Output the (X, Y) coordinate of the center of the cell containing the given text.  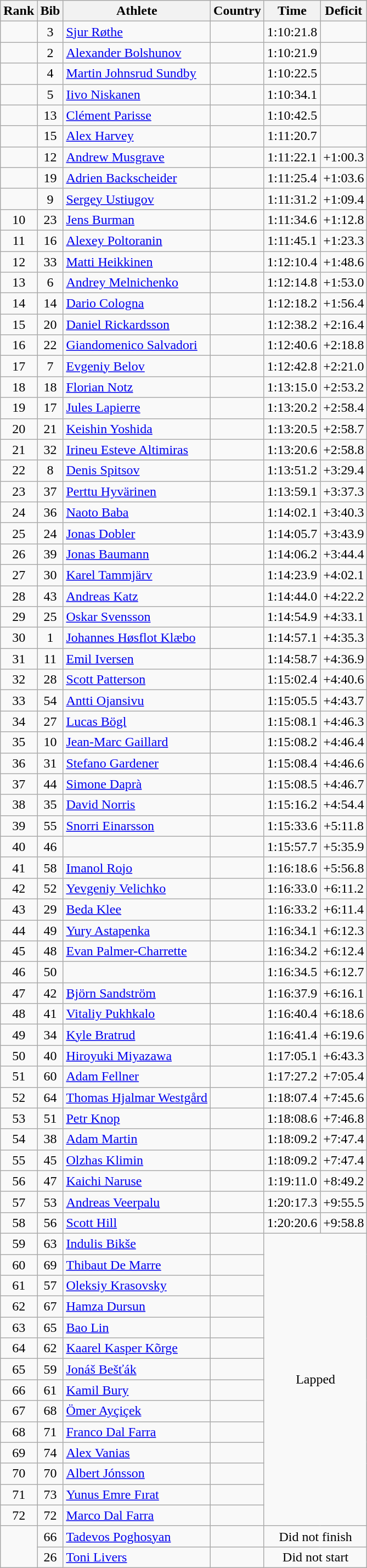
Olzhas Klimin (137, 1160)
Toni Livers (137, 1557)
+9:58.8 (343, 1223)
+1:09.4 (343, 199)
+7:45.6 (343, 1097)
+1:48.6 (343, 262)
+7:05.4 (343, 1077)
73 (50, 1494)
Time (292, 11)
Sjur Røthe (137, 32)
+6:12.3 (343, 931)
+6:16.1 (343, 993)
+6:43.3 (343, 1056)
1:16:18.6 (292, 867)
+3:43.9 (343, 533)
+5:56.8 (343, 867)
1:14:54.9 (292, 617)
1:12:14.8 (292, 283)
+4:43.7 (343, 701)
Did not start (315, 1557)
1:15:08.4 (292, 763)
Franco Dal Farra (137, 1432)
Lapped (315, 1379)
Antti Ojansivu (137, 701)
+6:11.2 (343, 888)
1:14:02.1 (292, 512)
1:14:06.2 (292, 554)
Vitaliy Pukhkalo (137, 1014)
1:19:11.0 (292, 1181)
Keishin Yoshida (137, 429)
Snorri Einarsson (137, 826)
+2:58.4 (343, 408)
Lucas Bögl (137, 721)
1:12:40.6 (292, 345)
Jonas Dobler (137, 533)
Oleksiy Krasovsky (137, 1286)
Perttu Hyvärinen (137, 491)
Sergey Ustiugov (137, 199)
1:13:59.1 (292, 491)
1:10:21.8 (292, 32)
Country (238, 11)
Athlete (137, 11)
1:15:08.1 (292, 721)
Jules Lapierre (137, 408)
1:12:38.2 (292, 324)
1:13:20.5 (292, 429)
Thibaut De Marre (137, 1264)
1:11:22.1 (292, 157)
Jens Burman (137, 220)
1:16:41.4 (292, 1035)
1:16:34.2 (292, 951)
1:15:16.2 (292, 805)
1:16:34.5 (292, 972)
+2:18.8 (343, 345)
Simone Daprà (137, 784)
1:14:44.0 (292, 596)
Hamza Dursun (137, 1307)
Daniel Rickardsson (137, 324)
Tadevos Poghosyan (137, 1536)
+4:02.1 (343, 575)
1:12:18.2 (292, 304)
Kamil Bury (137, 1390)
+1:56.4 (343, 304)
+5:35.9 (343, 847)
Stefano Gardener (137, 763)
Andrey Melnichenko (137, 283)
Marco Dal Farra (137, 1515)
1:10:34.1 (292, 94)
1:20:17.3 (292, 1202)
1:17:27.2 (292, 1077)
Irineu Esteve Altimiras (137, 450)
+1:12.8 (343, 220)
Emil Iversen (137, 659)
Beda Klee (137, 909)
Evgeniy Belov (137, 366)
+2:53.2 (343, 387)
1:13:20.6 (292, 450)
1:14:57.1 (292, 638)
+6:18.6 (343, 1014)
Jonáš Bešťák (137, 1369)
Björn Sandström (137, 993)
5 (50, 94)
+6:19.6 (343, 1035)
1:10:22.5 (292, 74)
+4:54.4 (343, 805)
+4:46.4 (343, 742)
1:18:08.6 (292, 1118)
Kaarel Kasper Kõrge (137, 1348)
1:17:05.1 (292, 1056)
Florian Notz (137, 387)
Karel Tammjärv (137, 575)
+1:23.3 (343, 240)
Bao Lin (137, 1328)
+3:44.4 (343, 554)
Alexander Bolshunov (137, 53)
+9:55.5 (343, 1202)
3 (50, 32)
7 (50, 366)
Ömer Ayçiçek (137, 1411)
+4:22.2 (343, 596)
+2:58.8 (343, 450)
1:12:42.8 (292, 366)
9 (50, 199)
+3:40.3 (343, 512)
+6:11.4 (343, 909)
Adrien Backscheider (137, 178)
Oskar Svensson (137, 617)
Did not finish (315, 1536)
+7:46.8 (343, 1118)
Adam Fellner (137, 1077)
Andreas Veerpalu (137, 1202)
+4:46.3 (343, 721)
Kaichi Naruse (137, 1181)
4 (50, 74)
1:15:02.4 (292, 680)
+4:46.6 (343, 763)
Alex Vanias (137, 1453)
+3:29.4 (343, 471)
1:10:42.5 (292, 115)
Alexey Poltoranin (137, 240)
+5:11.8 (343, 826)
1:11:20.7 (292, 136)
1:15:57.7 (292, 847)
Andreas Katz (137, 596)
+2:16.4 (343, 324)
1:20:20.6 (292, 1223)
1:11:25.4 (292, 178)
1:15:33.6 (292, 826)
Clément Parisse (137, 115)
1:13:20.2 (292, 408)
Evan Palmer-Charrette (137, 951)
Kyle Bratrud (137, 1035)
1:11:31.2 (292, 199)
Petr Knop (137, 1118)
1:18:07.4 (292, 1097)
1:15:05.5 (292, 701)
Deficit (343, 11)
Scott Hill (137, 1223)
1:11:34.6 (292, 220)
Adam Martin (137, 1139)
Jonas Baumann (137, 554)
Imanol Rojo (137, 867)
Scott Patterson (137, 680)
+4:40.6 (343, 680)
Yunus Emre Fırat (137, 1494)
Martin Johnsrud Sundby (137, 74)
David Norris (137, 805)
Rank (19, 11)
Indulis Bikše (137, 1244)
1:14:23.9 (292, 575)
+1:53.0 (343, 283)
Albert Jónsson (137, 1474)
Denis Spitsov (137, 471)
+6:12.4 (343, 951)
1:14:58.7 (292, 659)
1:10:21.9 (292, 53)
1:11:45.1 (292, 240)
+3:37.3 (343, 491)
Hiroyuki Miyazawa (137, 1056)
+4:46.7 (343, 784)
Giandomenico Salvadori (137, 345)
Thomas Hjalmar Westgård (137, 1097)
Yevgeniy Velichko (137, 888)
1:14:05.7 (292, 533)
Andrew Musgrave (137, 157)
1:15:08.2 (292, 742)
+2:21.0 (343, 366)
Jean-Marc Gaillard (137, 742)
1:13:15.0 (292, 387)
+2:58.7 (343, 429)
1:13:51.2 (292, 471)
1:12:10.4 (292, 262)
Naoto Baba (137, 512)
+1:03.6 (343, 178)
Bib (50, 11)
1:16:33.2 (292, 909)
1:16:37.9 (292, 993)
+1:00.3 (343, 157)
Johannes Høsflot Klæbo (137, 638)
74 (50, 1453)
1:15:08.5 (292, 784)
Yury Astapenka (137, 931)
+4:33.1 (343, 617)
6 (50, 283)
+4:35.3 (343, 638)
Iivo Niskanen (137, 94)
1:16:40.4 (292, 1014)
+6:12.7 (343, 972)
2 (50, 53)
1:16:33.0 (292, 888)
1 (50, 638)
Matti Heikkinen (137, 262)
Alex Harvey (137, 136)
8 (50, 471)
Dario Cologna (137, 304)
1:16:34.1 (292, 931)
+8:49.2 (343, 1181)
+4:36.9 (343, 659)
